Return the (x, y) coordinate for the center point of the cell that contains the specified text.  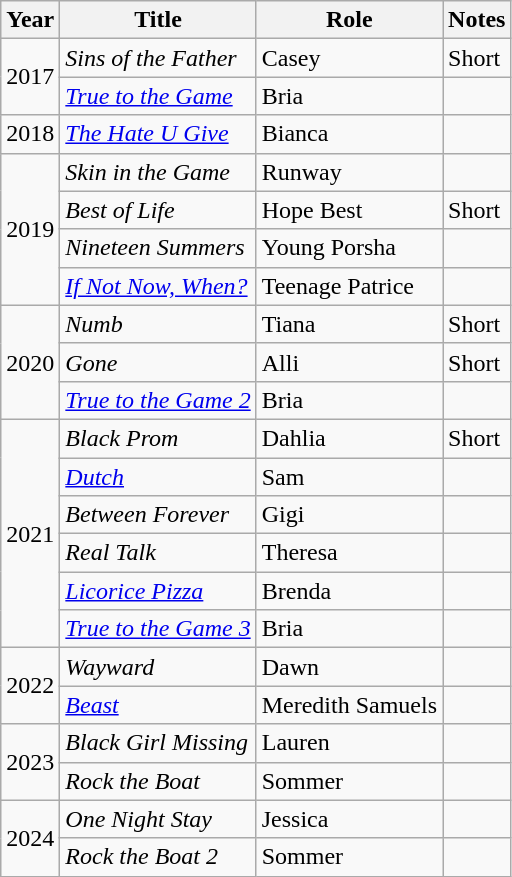
2021 (30, 533)
Lauren (349, 743)
Wayward (158, 667)
Hope Best (349, 210)
Black Girl Missing (158, 743)
Numb (158, 324)
Real Talk (158, 553)
Licorice Pizza (158, 591)
Notes (477, 20)
Nineteen Summers (158, 248)
Theresa (349, 553)
Brenda (349, 591)
Meredith Samuels (349, 705)
If Not Now, When? (158, 286)
Between Forever (158, 515)
True to the Game 2 (158, 400)
2017 (30, 77)
Year (30, 20)
Dawn (349, 667)
Rock the Boat 2 (158, 857)
The Hate U Give (158, 134)
True to the Game 3 (158, 629)
Beast (158, 705)
Tiana (349, 324)
Sins of the Father (158, 58)
Role (349, 20)
Dahlia (349, 438)
Alli (349, 362)
Gone (158, 362)
2022 (30, 686)
2020 (30, 362)
Runway (349, 172)
Title (158, 20)
Best of Life (158, 210)
True to the Game (158, 96)
Casey (349, 58)
Skin in the Game (158, 172)
Bianca (349, 134)
2024 (30, 838)
2023 (30, 762)
Black Prom (158, 438)
Jessica (349, 819)
Gigi (349, 515)
Young Porsha (349, 248)
Sam (349, 477)
Rock the Boat (158, 781)
Teenage Patrice (349, 286)
Dutch (158, 477)
2018 (30, 134)
One Night Stay (158, 819)
2019 (30, 229)
